From the cell containing the given text, extract its center point as [x, y] coordinate. 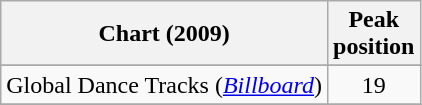
Global Dance Tracks (Billboard) [164, 85]
Chart (2009) [164, 34]
Peakposition [374, 34]
19 [374, 85]
